Return the (x, y) coordinate for the center point of the cell that contains the specified text.  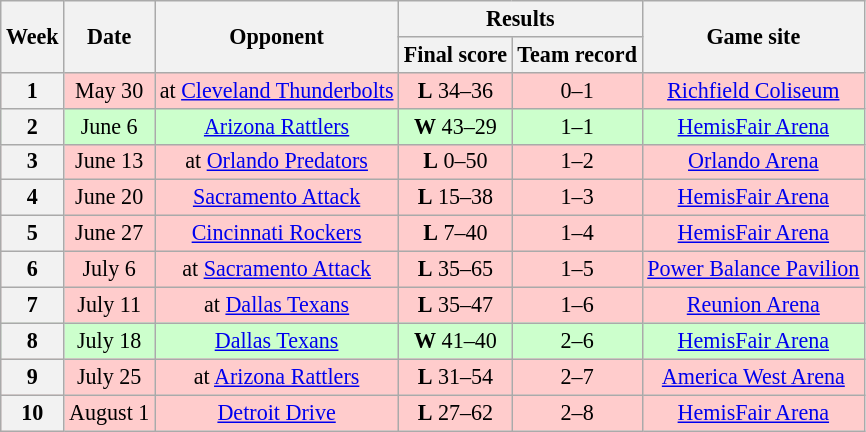
4 (32, 198)
2–6 (577, 341)
Week (32, 36)
L 34–36 (456, 90)
10 (32, 412)
L 35–65 (456, 269)
at Orlando Predators (276, 162)
2–7 (577, 377)
Opponent (276, 36)
June 13 (110, 162)
Arizona Rattlers (276, 126)
1–5 (577, 269)
1–3 (577, 198)
Results (520, 18)
America West Arena (753, 377)
5 (32, 233)
2–8 (577, 412)
at Arizona Rattlers (276, 377)
at Cleveland Thunderbolts (276, 90)
8 (32, 341)
L 27–62 (456, 412)
June 27 (110, 233)
L 31–54 (456, 377)
Richfield Coliseum (753, 90)
Date (110, 36)
1 (32, 90)
3 (32, 162)
6 (32, 269)
2 (32, 126)
L 15–38 (456, 198)
Final score (456, 54)
9 (32, 377)
Reunion Arena (753, 305)
June 6 (110, 126)
0–1 (577, 90)
1–1 (577, 126)
August 1 (110, 412)
Orlando Arena (753, 162)
Cincinnati Rockers (276, 233)
May 30 (110, 90)
July 6 (110, 269)
July 25 (110, 377)
Game site (753, 36)
Detroit Drive (276, 412)
at Sacramento Attack (276, 269)
July 11 (110, 305)
7 (32, 305)
Sacramento Attack (276, 198)
W 43–29 (456, 126)
L 0–50 (456, 162)
June 20 (110, 198)
1–6 (577, 305)
1–4 (577, 233)
Power Balance Pavilion (753, 269)
W 41–40 (456, 341)
Team record (577, 54)
L 7–40 (456, 233)
at Dallas Texans (276, 305)
1–2 (577, 162)
Dallas Texans (276, 341)
L 35–47 (456, 305)
July 18 (110, 341)
